From the cell containing the given text, extract its center point as (x, y) coordinate. 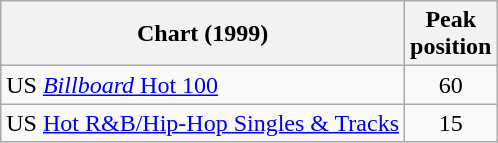
Peakposition (451, 34)
US Billboard Hot 100 (203, 85)
US Hot R&B/Hip-Hop Singles & Tracks (203, 123)
Chart (1999) (203, 34)
15 (451, 123)
60 (451, 85)
